Find where the given text appears and provide that cell's center as [x, y] coordinate. 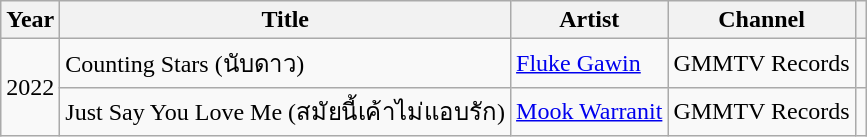
Title [286, 20]
2022 [30, 88]
Artist [590, 20]
Year [30, 20]
Fluke Gawin [590, 64]
Counting Stars (นับดาว) [286, 64]
Channel [762, 20]
Just Say You Love Me (สมัยนี้เค้าไม่แอบรัก) [286, 112]
Mook Warranit [590, 112]
